From the cell containing the given text, extract its center point as (X, Y) coordinate. 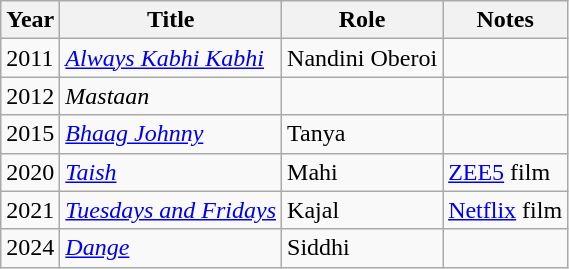
2021 (30, 210)
Mahi (362, 172)
Tuesdays and Fridays (171, 210)
Title (171, 20)
Year (30, 20)
Kajal (362, 210)
Siddhi (362, 248)
Nandini Oberoi (362, 58)
Notes (506, 20)
2011 (30, 58)
Dange (171, 248)
ZEE5 film (506, 172)
Taish (171, 172)
2015 (30, 134)
2024 (30, 248)
Netflix film (506, 210)
Bhaag Johnny (171, 134)
Role (362, 20)
Mastaan (171, 96)
Always Kabhi Kabhi (171, 58)
2020 (30, 172)
Tanya (362, 134)
2012 (30, 96)
